Detect which cell encompasses the target text, then output its [x, y] center coordinate. 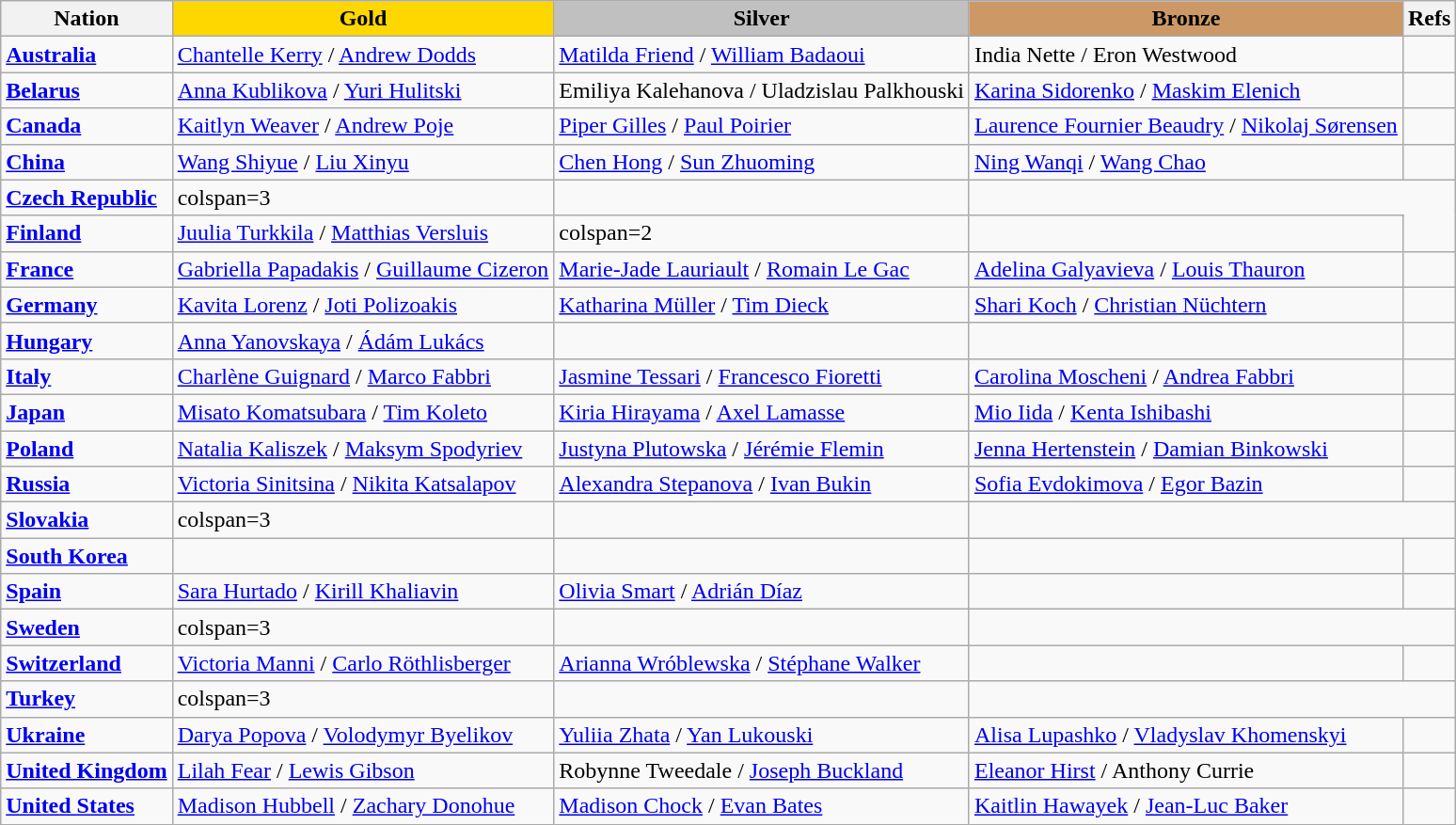
Madison Chock / Evan Bates [762, 806]
Gold [363, 19]
Bronze [1185, 19]
Charlène Guignard / Marco Fabbri [363, 376]
Spain [87, 592]
Kaitlyn Weaver / Andrew Poje [363, 126]
Ukraine [87, 735]
Kaitlin Hawayek / Jean-Luc Baker [1185, 806]
Wang Shiyue / Liu Xinyu [363, 162]
Madison Hubbell / Zachary Donohue [363, 806]
Adelina Galyavieva / Louis Thauron [1185, 269]
Chen Hong / Sun Zhuoming [762, 162]
Karina Sidorenko / Maskim Elenich [1185, 90]
India Nette / Eron Westwood [1185, 55]
Turkey [87, 699]
Finland [87, 233]
Refs [1429, 19]
Kiria Hirayama / Axel Lamasse [762, 412]
Poland [87, 449]
Chantelle Kerry / Andrew Dodds [363, 55]
Anna Kublikova / Yuri Hulitski [363, 90]
Japan [87, 412]
Eleanor Hirst / Anthony Currie [1185, 770]
United States [87, 806]
Silver [762, 19]
Sara Hurtado / Kirill Khaliavin [363, 592]
Natalia Kaliszek / Maksym Spodyriev [363, 449]
Marie-Jade Lauriault / Romain Le Gac [762, 269]
Arianna Wróblewska / Stéphane Walker [762, 663]
Belarus [87, 90]
colspan=2 [762, 233]
Misato Komatsubara / Tim Koleto [363, 412]
Lilah Fear / Lewis Gibson [363, 770]
Canada [87, 126]
Alisa Lupashko / Vladyslav Khomenskyi [1185, 735]
United Kingdom [87, 770]
Alexandra Stepanova / Ivan Bukin [762, 484]
Victoria Manni / Carlo Röthlisberger [363, 663]
Darya Popova / Volodymyr Byelikov [363, 735]
Piper Gilles / Paul Poirier [762, 126]
Jasmine Tessari / Francesco Fioretti [762, 376]
Shari Koch / Christian Nüchtern [1185, 305]
China [87, 162]
Czech Republic [87, 198]
Switzerland [87, 663]
Anna Yanovskaya / Ádám Lukács [363, 341]
Australia [87, 55]
Russia [87, 484]
Nation [87, 19]
Carolina Moscheni / Andrea Fabbri [1185, 376]
Gabriella Papadakis / Guillaume Cizeron [363, 269]
Matilda Friend / William Badaoui [762, 55]
Justyna Plutowska / Jérémie Flemin [762, 449]
Robynne Tweedale / Joseph Buckland [762, 770]
Sweden [87, 627]
Sofia Evdokimova / Egor Bazin [1185, 484]
France [87, 269]
Jenna Hertenstein / Damian Binkowski [1185, 449]
Juulia Turkkila / Matthias Versluis [363, 233]
Emiliya Kalehanova / Uladzislau Palkhouski [762, 90]
Katharina Müller / Tim Dieck [762, 305]
Laurence Fournier Beaudry / Nikolaj Sørensen [1185, 126]
Yuliia Zhata / Yan Lukouski [762, 735]
Mio Iida / Kenta Ishibashi [1185, 412]
Ning Wanqi / Wang Chao [1185, 162]
Slovakia [87, 520]
Victoria Sinitsina / Nikita Katsalapov [363, 484]
Germany [87, 305]
Olivia Smart / Adrián Díaz [762, 592]
Kavita Lorenz / Joti Polizoakis [363, 305]
Hungary [87, 341]
Italy [87, 376]
South Korea [87, 556]
